Search for the cell housing the specified text and yield its [x, y] center coordinate. 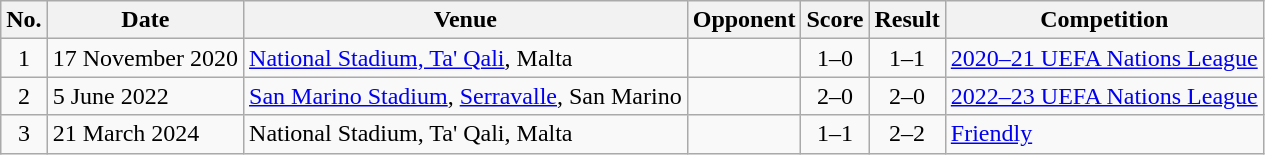
Opponent [744, 20]
Venue [466, 20]
Score [835, 20]
San Marino Stadium, Serravalle, San Marino [466, 96]
2020–21 UEFA Nations League [1104, 58]
Date [145, 20]
1–0 [835, 58]
17 November 2020 [145, 58]
Competition [1104, 20]
No. [24, 20]
2 [24, 96]
2022–23 UEFA Nations League [1104, 96]
3 [24, 134]
Friendly [1104, 134]
2–2 [907, 134]
Result [907, 20]
5 June 2022 [145, 96]
1 [24, 58]
21 March 2024 [145, 134]
